Capture the cell that displays the provided text and extract its [X, Y] central coordinate. 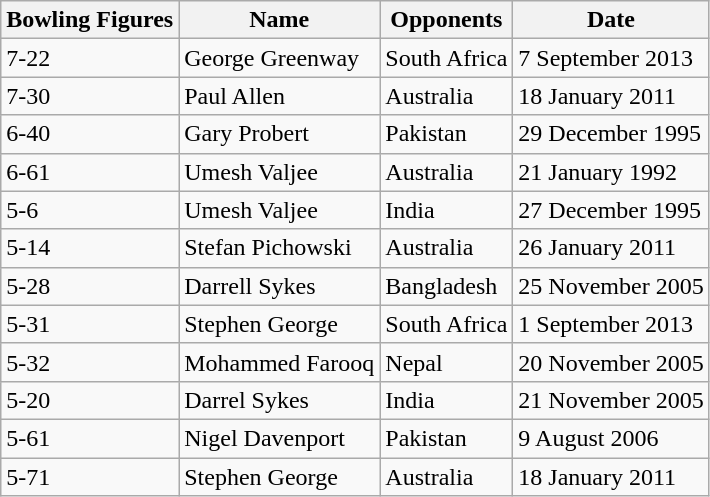
Darrell Sykes [280, 286]
6-40 [90, 134]
Name [280, 20]
5-20 [90, 400]
21 November 2005 [611, 400]
Stefan Pichowski [280, 248]
Mohammed Farooq [280, 362]
Paul Allen [280, 96]
27 December 1995 [611, 210]
5-71 [90, 477]
Darrel Sykes [280, 400]
7-22 [90, 58]
George Greenway [280, 58]
5-31 [90, 324]
20 November 2005 [611, 362]
Bangladesh [446, 286]
Gary Probert [280, 134]
29 December 1995 [611, 134]
5-14 [90, 248]
25 November 2005 [611, 286]
Date [611, 20]
Opponents [446, 20]
26 January 2011 [611, 248]
Nigel Davenport [280, 438]
7 September 2013 [611, 58]
5-61 [90, 438]
5-6 [90, 210]
1 September 2013 [611, 324]
7-30 [90, 96]
5-28 [90, 286]
6-61 [90, 172]
9 August 2006 [611, 438]
Nepal [446, 362]
Bowling Figures [90, 20]
5-32 [90, 362]
21 January 1992 [611, 172]
